Detect which cell encompasses the target text, then output its [x, y] center coordinate. 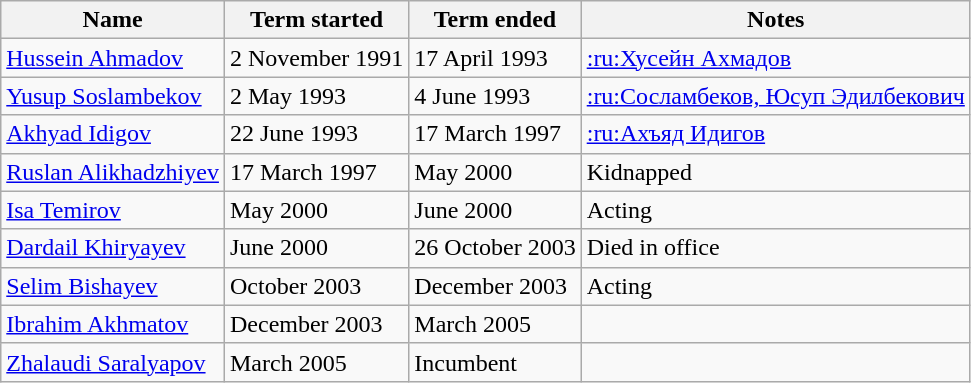
Zhalaudi Saralyapov [113, 362]
17 April 1993 [495, 58]
2 May 1993 [316, 96]
Dardail Khiryayev [113, 248]
4 June 1993 [495, 96]
Akhyad Idigov [113, 134]
:ru:Хусейн Ахмадов [776, 58]
:ru:Сосламбеков, Юсуп Эдилбекович [776, 96]
Kidnapped [776, 172]
Died in office [776, 248]
Term started [316, 20]
Isa Temirov [113, 210]
October 2003 [316, 286]
26 October 2003 [495, 248]
Notes [776, 20]
Incumbent [495, 362]
Yusup Soslambekov [113, 96]
Name [113, 20]
Term ended [495, 20]
2 November 1991 [316, 58]
Selim Bishayev [113, 286]
Ruslan Alikhadzhiyev [113, 172]
Hussein Ahmadov [113, 58]
:ru:Ахъяд Идигов [776, 134]
22 June 1993 [316, 134]
Ibrahim Akhmatov [113, 324]
